Output the [x, y] coordinate of the center of the cell containing the given text.  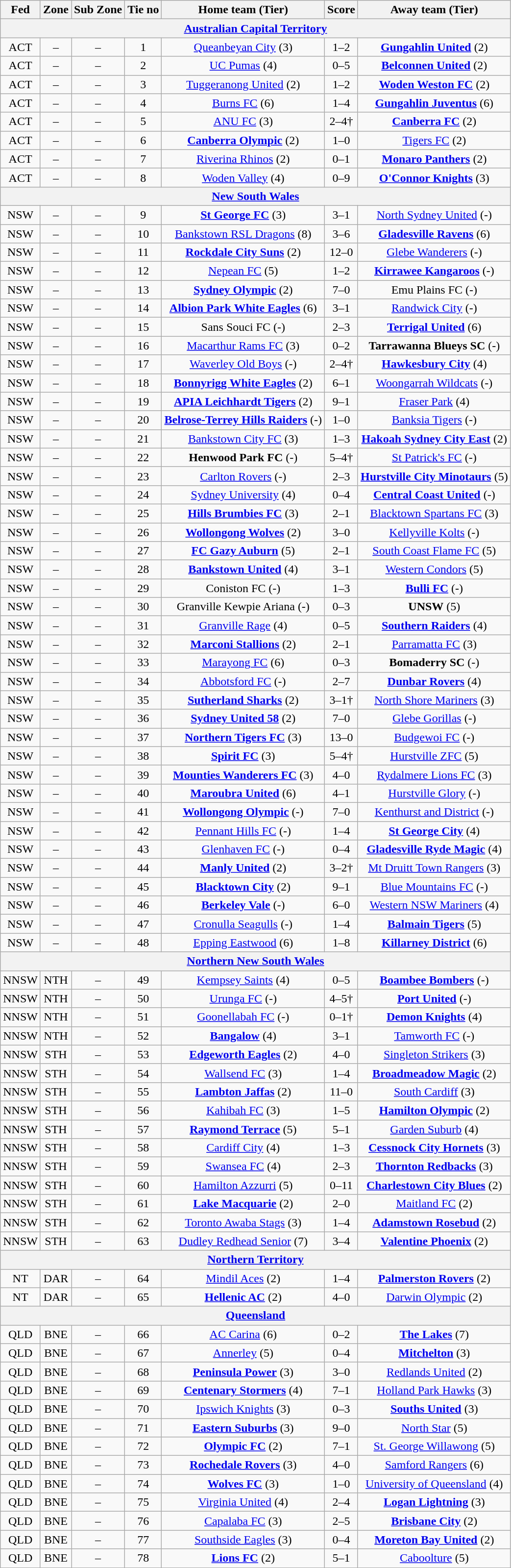
Sydney University (4) [243, 495]
11 [143, 252]
36 [143, 719]
Tarrawanna Blueys SC (-) [434, 346]
5 [143, 122]
Ipswich Knights (3) [243, 1409]
63 [143, 1241]
AC Carina (6) [243, 1334]
44 [143, 868]
Albion Park White Eagles (6) [243, 308]
Adamstown Rosebud (2) [434, 1222]
Gladesville Ryde Magic (4) [434, 849]
Granville Rage (4) [243, 625]
Swansea FC (4) [243, 1167]
6–0 [341, 905]
Tuggeranong United (2) [243, 84]
Western Condors (5) [434, 570]
29 [143, 588]
Sutherland Sharks (2) [243, 700]
9 [143, 215]
Burns FC (6) [243, 103]
Terrigal United (6) [434, 327]
Tamworth FC (-) [434, 1036]
6 [143, 140]
North Star (5) [434, 1428]
Epping Eastwood (6) [243, 943]
O'Connor Knights (3) [434, 177]
31 [143, 625]
Wolves FC (3) [243, 1484]
Blacktown Spartans FC (3) [434, 513]
57 [143, 1129]
Kempsey Saints (4) [243, 980]
Monaro Panthers (2) [434, 159]
1–8 [341, 943]
3–4 [341, 1241]
Bankstown RSL Dragons (8) [243, 234]
Souths United (3) [434, 1409]
Brisbane City (2) [434, 1521]
Dunbar Rovers (4) [434, 681]
Northern New South Wales [256, 961]
59 [143, 1167]
Bulli FC (-) [434, 588]
40 [143, 793]
39 [143, 774]
Hamilton Azzurri (5) [243, 1185]
12–0 [341, 252]
Mounties Wanderers FC (3) [243, 774]
Macarthur Rams FC (3) [243, 346]
Bankstown United (4) [243, 570]
49 [143, 980]
Southern Raiders (4) [434, 625]
New South Wales [256, 196]
24 [143, 495]
Cronulla Seagulls (-) [243, 924]
Marayong FC (6) [243, 663]
Henwood Park FC (-) [243, 457]
1–5 [341, 1110]
Queanbeyan City (3) [243, 47]
Demon Knights (4) [434, 1017]
Broadmeadow Magic (2) [434, 1073]
Kenthurst and District (-) [434, 812]
Singleton Strikers (3) [434, 1054]
Raymond Terrace (5) [243, 1129]
65 [143, 1297]
3–2† [341, 868]
Mindil Aces (2) [243, 1278]
Olympic FC (2) [243, 1446]
32 [143, 644]
Wollongong Wolves (2) [243, 532]
50 [143, 998]
4 [143, 103]
Maitland FC (2) [434, 1204]
48 [143, 943]
Sans Souci FC (-) [243, 327]
Zone [56, 10]
Australian Capital Territory [256, 28]
UC Pumas (4) [243, 66]
UNSW (5) [434, 607]
Mt Druitt Town Rangers (3) [434, 868]
75 [143, 1502]
Balmain Tigers (5) [434, 924]
42 [143, 831]
Away team (Tier) [434, 10]
Berkeley Vale (-) [243, 905]
Redlands United (2) [434, 1371]
Logan Lightning (3) [434, 1502]
3–1† [341, 700]
Wallsend FC (3) [243, 1073]
Abbotsford FC (-) [243, 681]
Hamilton Olympic (2) [434, 1110]
Pennant Hills FC (-) [243, 831]
Urunga FC (-) [243, 998]
Bonnyrigg White Eagles (2) [243, 383]
Virginia United (4) [243, 1502]
Lake Macquarie (2) [243, 1204]
Hurstville Glory (-) [434, 793]
Canberra FC (2) [434, 122]
55 [143, 1092]
25 [143, 513]
Waverley Old Boys (-) [243, 364]
Bangalow (4) [243, 1036]
ANU FC (3) [243, 122]
13–0 [341, 737]
Annerley (5) [243, 1353]
33 [143, 663]
Glebe Wanderers (-) [434, 252]
66 [143, 1334]
17 [143, 364]
68 [143, 1371]
45 [143, 887]
Cardiff City (4) [243, 1148]
2–4 [341, 1502]
2–5 [341, 1521]
37 [143, 737]
2 [143, 66]
Kellyville Kolts (-) [434, 532]
74 [143, 1484]
Rockdale City Suns (2) [243, 252]
Peninsula Power (3) [243, 1371]
61 [143, 1204]
The Lakes (7) [434, 1334]
Wollongong Olympic (-) [243, 812]
47 [143, 924]
19 [143, 401]
Banksia Tigers (-) [434, 420]
Hills Brumbies FC (3) [243, 513]
Killarney District (6) [434, 943]
3 [143, 84]
Budgewoi FC (-) [434, 737]
Northern Territory [256, 1260]
Cessnock City Hornets (3) [434, 1148]
Dudley Redhead Senior (7) [243, 1241]
Glebe Gorillas (-) [434, 719]
Tie no [143, 10]
78 [143, 1558]
Thornton Redbacks (3) [434, 1167]
Palmerston Rovers (2) [434, 1278]
Gungahlin United (2) [434, 47]
38 [143, 756]
Queensland [256, 1316]
56 [143, 1110]
4–5† [341, 998]
Centenary Stormers (4) [243, 1390]
0–1 [341, 159]
2–7 [341, 681]
12 [143, 271]
St Patrick's FC (-) [434, 457]
77 [143, 1540]
14 [143, 308]
Valentine Phoenix (2) [434, 1241]
Port United (-) [434, 998]
Hellenic AC (2) [243, 1297]
Sub Zone [98, 10]
St. George Willawong (5) [434, 1446]
73 [143, 1465]
Riverina Rhinos (2) [243, 159]
Darwin Olympic (2) [434, 1297]
Rydalmere Lions FC (3) [434, 774]
Carlton Rovers (-) [243, 476]
Kirrawee Kangaroos (-) [434, 271]
76 [143, 1521]
Score [341, 10]
35 [143, 700]
Blacktown City (2) [243, 887]
Samford Rangers (6) [434, 1465]
10 [143, 234]
Hurstville ZFC (5) [434, 756]
Boambee Bombers (-) [434, 980]
46 [143, 905]
53 [143, 1054]
Fraser Park (4) [434, 401]
Woden Weston FC (2) [434, 84]
1 [143, 47]
Woden Valley (4) [243, 177]
3–6 [341, 234]
Canberra Olympic (2) [243, 140]
Hawkesbury City (4) [434, 364]
Lambton Jaffas (2) [243, 1092]
Tigers FC (2) [434, 140]
Western NSW Mariners (4) [434, 905]
St George City (4) [434, 831]
6–1 [341, 383]
62 [143, 1222]
North Sydney United (-) [434, 215]
Mitchelton (3) [434, 1353]
41 [143, 812]
St George FC (3) [243, 215]
21 [143, 439]
30 [143, 607]
Hakoah Sydney City East (2) [434, 439]
Bankstown City FC (3) [243, 439]
Coniston FC (-) [243, 588]
4–1 [341, 793]
North Shore Mariners (3) [434, 700]
Manly United (2) [243, 868]
11–0 [341, 1092]
20 [143, 420]
Central Coast United (-) [434, 495]
Sydney Olympic (2) [243, 290]
7 [143, 159]
27 [143, 551]
APIA Leichhardt Tigers (2) [243, 401]
22 [143, 457]
60 [143, 1185]
Sydney United 58 (2) [243, 719]
58 [143, 1148]
0–1† [341, 1017]
0–9 [341, 177]
Emu Plains FC (-) [434, 290]
Spirit FC (3) [243, 756]
Maroubra United (6) [243, 793]
54 [143, 1073]
26 [143, 532]
52 [143, 1036]
Rochedale Rovers (3) [243, 1465]
Home team (Tier) [243, 10]
Belrose-Terrey Hills Raiders (-) [243, 420]
Caboolture (5) [434, 1558]
34 [143, 681]
Lions FC (2) [243, 1558]
18 [143, 383]
Hurstville City Minotaurs (5) [434, 476]
9–0 [341, 1428]
Goonellabah FC (-) [243, 1017]
Nepean FC (5) [243, 271]
FC Gazy Auburn (5) [243, 551]
67 [143, 1353]
Bomaderry SC (-) [434, 663]
Garden Suburb (4) [434, 1129]
Glenhaven FC (-) [243, 849]
Toronto Awaba Stags (3) [243, 1222]
South Coast Flame FC (5) [434, 551]
28 [143, 570]
Fed [21, 10]
0–11 [341, 1185]
23 [143, 476]
Woongarrah Wildcats (-) [434, 383]
Gungahlin Juventus (6) [434, 103]
16 [143, 346]
2–0 [341, 1204]
Blue Mountains FC (-) [434, 887]
Moreton Bay United (2) [434, 1540]
South Cardiff (3) [434, 1092]
Marconi Stallions (2) [243, 644]
Belconnen United (2) [434, 66]
71 [143, 1428]
Kahibah FC (3) [243, 1110]
Randwick City (-) [434, 308]
Eastern Suburbs (3) [243, 1428]
70 [143, 1409]
8 [143, 177]
51 [143, 1017]
Capalaba FC (3) [243, 1521]
64 [143, 1278]
15 [143, 327]
72 [143, 1446]
Northern Tigers FC (3) [243, 737]
Edgeworth Eagles (2) [243, 1054]
Holland Park Hawks (3) [434, 1390]
Gladesville Ravens (6) [434, 234]
69 [143, 1390]
Granville Kewpie Ariana (-) [243, 607]
Parramatta FC (3) [434, 644]
13 [143, 290]
University of Queensland (4) [434, 1484]
43 [143, 849]
Southside Eagles (3) [243, 1540]
Charlestown City Blues (2) [434, 1185]
